Output the [x, y] coordinate of the center of the cell containing the given text.  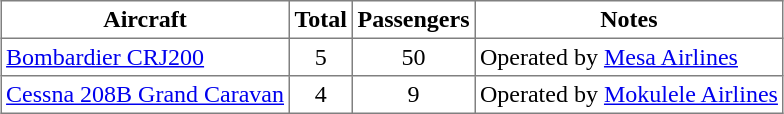
50 [413, 57]
4 [320, 95]
Bombardier CRJ200 [145, 57]
Operated by Mokulele Airlines [629, 95]
5 [320, 57]
Operated by Mesa Airlines [629, 57]
Notes [629, 20]
9 [413, 95]
Aircraft [145, 20]
Passengers [413, 20]
Cessna 208B Grand Caravan [145, 95]
Total [320, 20]
